Find where the given text appears and provide that cell's center as (x, y) coordinate. 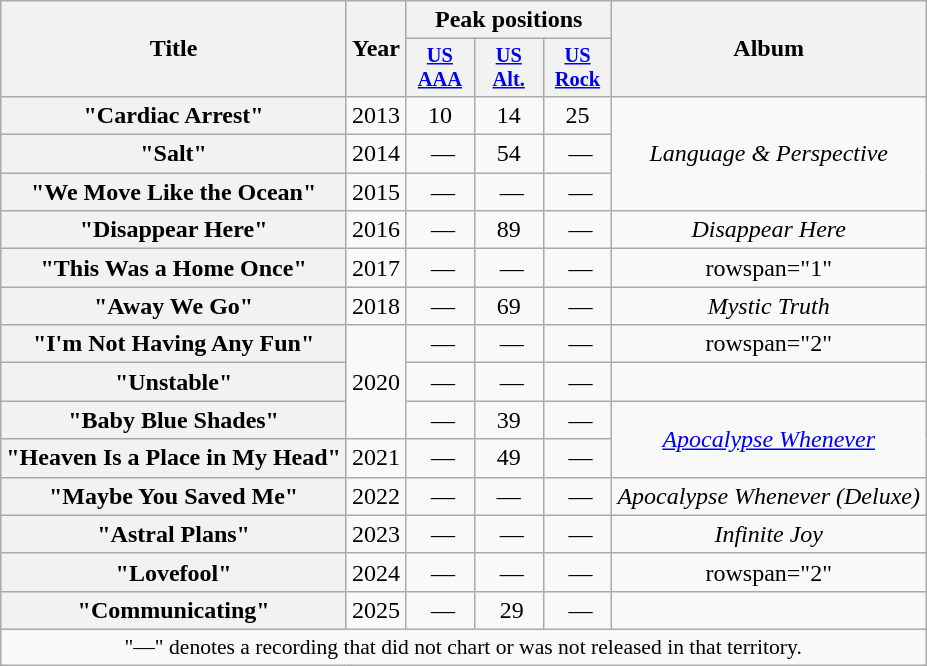
10 (440, 115)
2025 (376, 610)
Disappear Here (769, 230)
25 (578, 115)
49 (508, 458)
14 (508, 115)
"Communicating" (174, 610)
"This Was a Home Once" (174, 268)
2024 (376, 572)
USAlt. (508, 68)
2015 (376, 192)
89 (508, 230)
"We Move Like the Ocean" (174, 192)
"Away We Go" (174, 306)
Peak positions (508, 20)
Album (769, 49)
"Salt" (174, 154)
2018 (376, 306)
2017 (376, 268)
2020 (376, 382)
2023 (376, 534)
"I'm Not Having Any Fun" (174, 344)
Apocalypse Whenever (769, 439)
Title (174, 49)
39 (508, 420)
2021 (376, 458)
"Astral Plans" (174, 534)
"Disappear Here" (174, 230)
"Lovefool" (174, 572)
"Cardiac Arrest" (174, 115)
USRock (578, 68)
"Heaven Is a Place in My Head" (174, 458)
Year (376, 49)
Infinite Joy (769, 534)
2022 (376, 496)
2016 (376, 230)
"—" denotes a recording that did not chart or was not released in that territory. (464, 647)
USAAA (440, 68)
2014 (376, 154)
69 (508, 306)
Mystic Truth (769, 306)
"Baby Blue Shades" (174, 420)
54 (508, 154)
Language & Perspective (769, 153)
Apocalypse Whenever (Deluxe) (769, 496)
2013 (376, 115)
"Unstable" (174, 382)
"Maybe You Saved Me" (174, 496)
rowspan="1" (769, 268)
29 (508, 610)
